Detect which cell encompasses the target text, then output its [x, y] center coordinate. 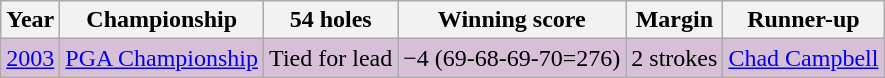
Chad Campbell [804, 58]
Tied for lead [331, 58]
Year [30, 20]
−4 (69-68-69-70=276) [512, 58]
Winning score [512, 20]
Margin [674, 20]
2 strokes [674, 58]
PGA Championship [162, 58]
2003 [30, 58]
54 holes [331, 20]
Championship [162, 20]
Runner-up [804, 20]
